Provide the [X, Y] coordinate of the cell's center where the given text is located.  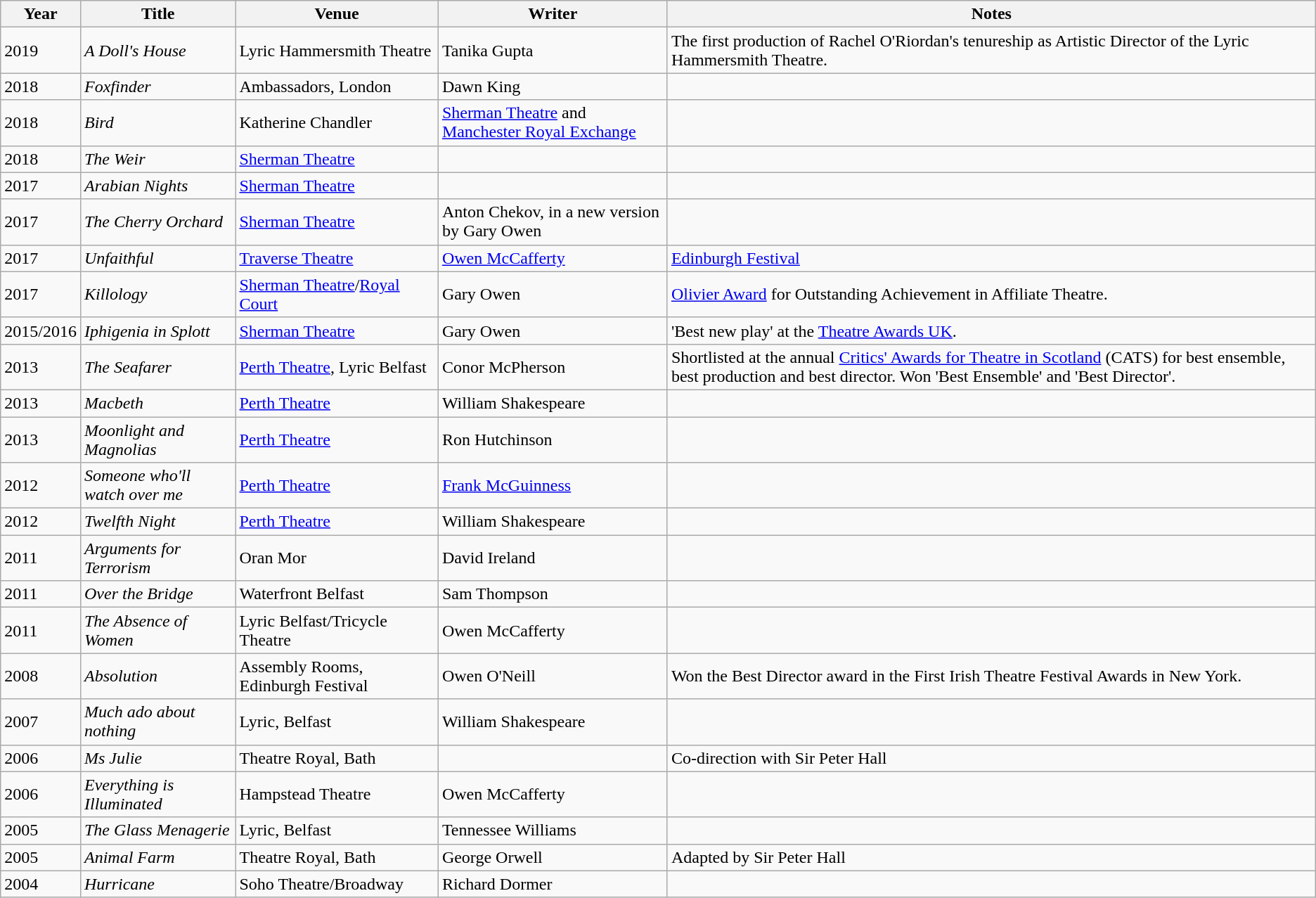
'Best new play' at the Theatre Awards UK. [991, 331]
Everything is Illuminated [157, 795]
The Weir [157, 159]
The Cherry Orchard [157, 222]
Adapted by Sir Peter Hall [991, 857]
Perth Theatre, Lyric Belfast [337, 367]
Co-direction with Sir Peter Hall [991, 758]
Hampstead Theatre [337, 795]
2008 [41, 676]
Tanika Gupta [553, 51]
Olivier Award for Outstanding Achievement in Affiliate Theatre. [991, 294]
Sherman Theatre and Manchester Royal Exchange [553, 122]
Lyric Belfast/Tricycle Theatre [337, 630]
Won the Best Director award in the First Irish Theatre Festival Awards in New York. [991, 676]
Moonlight and Magnolias [157, 439]
Hurricane [157, 884]
Richard Dormer [553, 884]
Conor McPherson [553, 367]
Much ado about nothing [157, 721]
The Glass Menagerie [157, 830]
Dawn King [553, 86]
2019 [41, 51]
Edinburgh Festival [991, 258]
Unfaithful [157, 258]
Arabian Nights [157, 186]
Tennessee Williams [553, 830]
Lyric Hammersmith Theatre [337, 51]
Katherine Chandler [337, 122]
Oran Mor [337, 558]
Macbeth [157, 403]
Killology [157, 294]
Soho Theatre/Broadway [337, 884]
A Doll's House [157, 51]
Iphigenia in Splott [157, 331]
Writer [553, 14]
Ms Julie [157, 758]
Someone who'll watch over me [157, 485]
Assembly Rooms, Edinburgh Festival [337, 676]
Owen O'Neill [553, 676]
David Ireland [553, 558]
Title [157, 14]
Sherman Theatre/Royal Court [337, 294]
2007 [41, 721]
Year [41, 14]
2015/2016 [41, 331]
Anton Chekov, in a new version by Gary Owen [553, 222]
2004 [41, 884]
Ambassadors, London [337, 86]
Arguments for Terrorism [157, 558]
Twelfth Night [157, 522]
The first production of Rachel O'Riordan's tenureship as Artistic Director of the Lyric Hammersmith Theatre. [991, 51]
Over the Bridge [157, 594]
Sam Thompson [553, 594]
Foxfinder [157, 86]
George Orwell [553, 857]
Waterfront Belfast [337, 594]
Animal Farm [157, 857]
Ron Hutchinson [553, 439]
Frank McGuinness [553, 485]
Traverse Theatre [337, 258]
The Seafarer [157, 367]
Notes [991, 14]
The Absence of Women [157, 630]
Bird [157, 122]
Venue [337, 14]
Absolution [157, 676]
